Output the (x, y) coordinate of the center of the cell containing the given text.  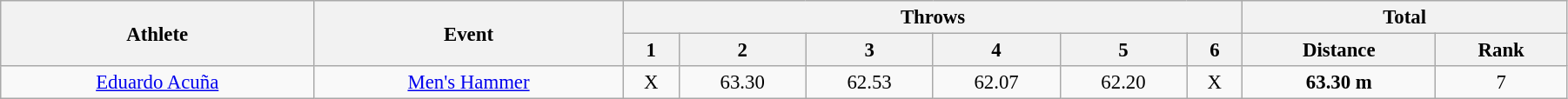
7 (1502, 82)
Athlete (157, 33)
2 (742, 50)
Men's Hammer (469, 82)
Event (469, 33)
Distance (1339, 50)
62.53 (869, 82)
63.30 (742, 82)
Rank (1502, 50)
62.07 (996, 82)
4 (996, 50)
5 (1123, 50)
Throws (933, 17)
63.30 m (1339, 82)
3 (869, 50)
Eduardo Acuña (157, 82)
Total (1404, 17)
6 (1215, 50)
62.20 (1123, 82)
1 (651, 50)
